Determine the [x, y] coordinate at the center of the cell enclosing the given text.  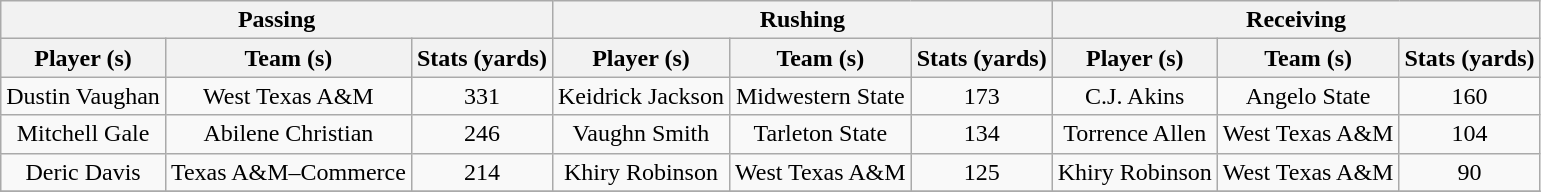
Keidrick Jackson [640, 96]
125 [982, 172]
90 [1470, 172]
Dustin Vaughan [84, 96]
Deric Davis [84, 172]
160 [1470, 96]
Passing [277, 20]
246 [482, 134]
Receiving [1296, 20]
214 [482, 172]
Angelo State [1308, 96]
Texas A&M–Commerce [288, 172]
173 [982, 96]
Rushing [802, 20]
Abilene Christian [288, 134]
Torrence Allen [1134, 134]
C.J. Akins [1134, 96]
331 [482, 96]
104 [1470, 134]
134 [982, 134]
Mitchell Gale [84, 134]
Vaughn Smith [640, 134]
Tarleton State [820, 134]
Midwestern State [820, 96]
